Capture the cell that displays the provided text and extract its [x, y] central coordinate. 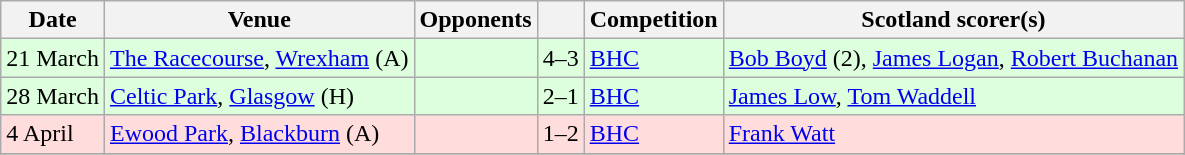
4 April [53, 134]
Date [53, 20]
Ewood Park, Blackburn (A) [259, 134]
2–1 [560, 96]
Venue [259, 20]
4–3 [560, 58]
Celtic Park, Glasgow (H) [259, 96]
1–2 [560, 134]
Bob Boyd (2), James Logan, Robert Buchanan [953, 58]
Frank Watt [953, 134]
Opponents [476, 20]
21 March [53, 58]
The Racecourse, Wrexham (A) [259, 58]
28 March [53, 96]
James Low, Tom Waddell [953, 96]
Competition [654, 20]
Scotland scorer(s) [953, 20]
